Output the [X, Y] coordinate of the center of the cell containing the given text.  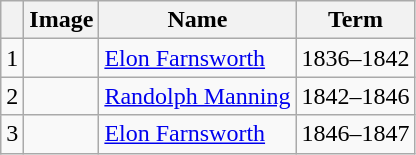
Name [198, 20]
1 [12, 58]
1846–1847 [356, 134]
1842–1846 [356, 96]
3 [12, 134]
1836–1842 [356, 58]
2 [12, 96]
Image [62, 20]
Term [356, 20]
Randolph Manning [198, 96]
